For the text-containing cell, return its midpoint in (X, Y) coordinate format. 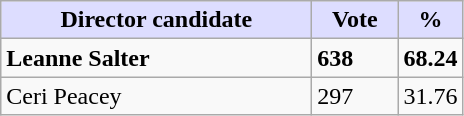
31.76 (430, 96)
638 (355, 58)
Ceri Peacey (156, 96)
68.24 (430, 58)
Leanne Salter (156, 58)
297 (355, 96)
% (430, 20)
Vote (355, 20)
Director candidate (156, 20)
